Search for the cell housing the specified text and yield its [x, y] center coordinate. 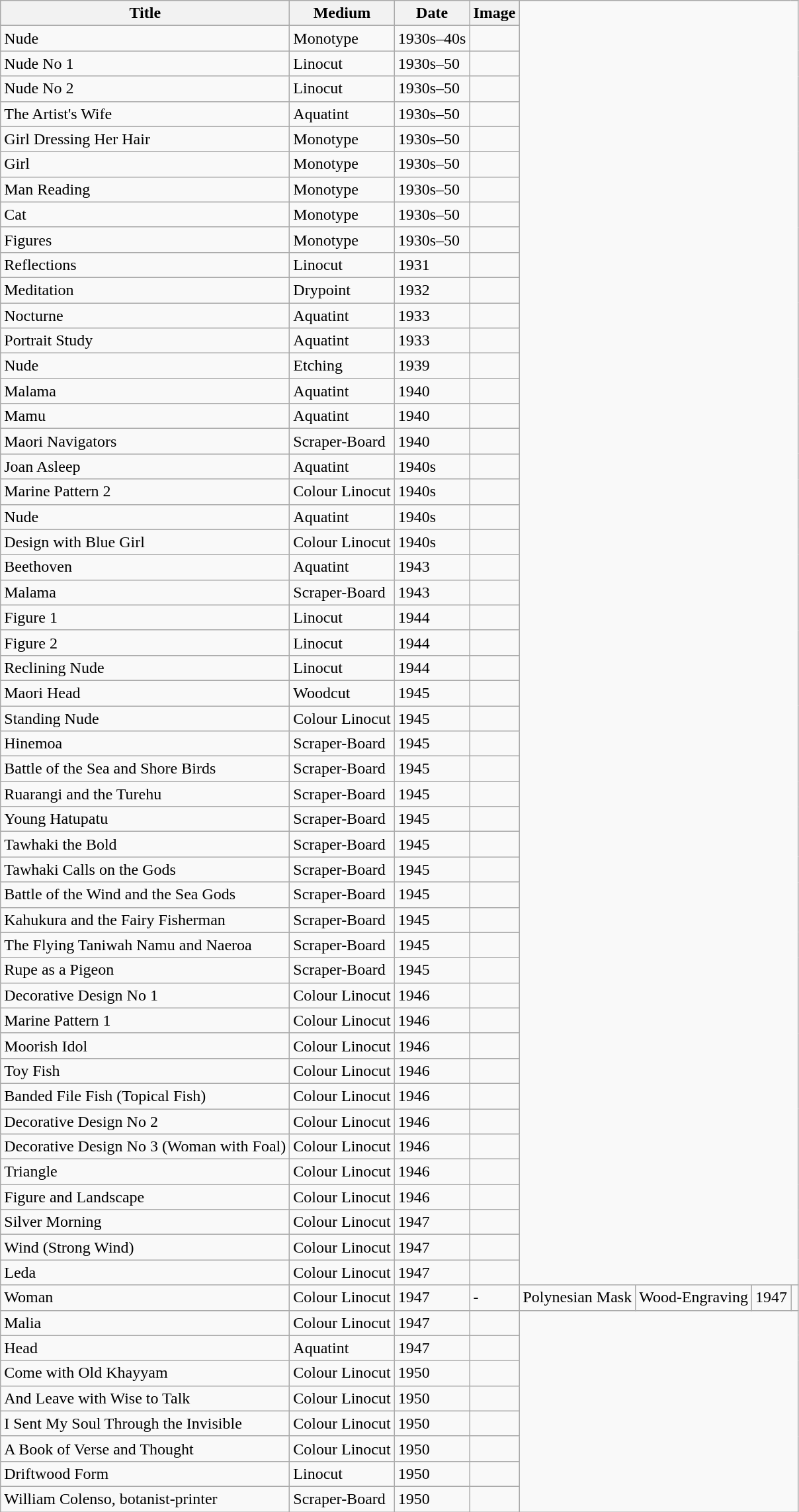
Etching [342, 366]
Ruarangi and the Turehu [146, 794]
Battle of the Sea and Shore Birds [146, 769]
And Leave with Wise to Talk [146, 1398]
Polynesian Mask [577, 1298]
Rupe as a Pigeon [146, 970]
Reclining Nude [146, 668]
Woman [146, 1298]
Standing Nude [146, 718]
Hinemoa [146, 744]
Title [146, 13]
Meditation [146, 290]
Decorative Design No 2 [146, 1122]
Wind (Strong Wind) [146, 1247]
Wood-Engraving [694, 1298]
Tawhaki the Bold [146, 844]
Nocturne [146, 316]
Woodcut [342, 693]
Beethoven [146, 567]
Triangle [146, 1172]
Design with Blue Girl [146, 542]
Silver Morning [146, 1222]
A Book of Verse and Thought [146, 1448]
Girl Dressing Her Hair [146, 139]
Medium [342, 13]
Drypoint [342, 290]
Decorative Design No 1 [146, 995]
- [495, 1298]
Banded File Fish (Topical Fish) [146, 1096]
Marine Pattern 1 [146, 1020]
Figure and Landscape [146, 1197]
Battle of the Wind and the Sea Gods [146, 895]
I Sent My Soul Through the Invisible [146, 1423]
Figure 2 [146, 643]
Nude No 2 [146, 89]
Image [495, 13]
Malia [146, 1323]
Figure 1 [146, 617]
Reflections [146, 265]
Young Hatupatu [146, 819]
The Flying Taniwah Namu and Naeroa [146, 945]
Man Reading [146, 189]
Figures [146, 240]
Girl [146, 164]
Come with Old Khayyam [146, 1373]
1939 [432, 366]
The Artist's Wife [146, 114]
Kahukura and the Fairy Fisherman [146, 920]
William Colenso, botanist-printer [146, 1499]
Mamu [146, 416]
Maori Head [146, 693]
1930s–40s [432, 38]
Cat [146, 214]
Tawhaki Calls on the Gods [146, 869]
1931 [432, 265]
Joan Asleep [146, 467]
Decorative Design No 3 (Woman with Foal) [146, 1147]
1932 [432, 290]
Date [432, 13]
Toy Fish [146, 1071]
Maori Navigators [146, 441]
Head [146, 1348]
Driftwood Form [146, 1474]
Leda [146, 1272]
Marine Pattern 2 [146, 492]
Moorish Idol [146, 1045]
Nude No 1 [146, 64]
Portrait Study [146, 341]
